Extract the [x, y] coordinate from the center of the cell holding the provided text.  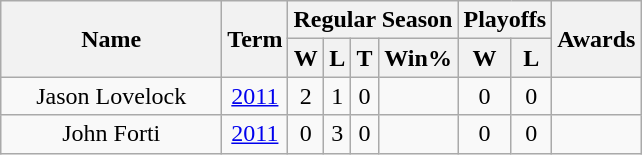
3 [336, 134]
Regular Season [373, 20]
1 [336, 96]
Jason Lovelock [112, 96]
Term [255, 39]
T [364, 58]
Name [112, 39]
Playoffs [505, 20]
John Forti [112, 134]
Awards [596, 39]
2 [306, 96]
Win% [418, 58]
